From the cell containing the given text, extract its center point as (x, y) coordinate. 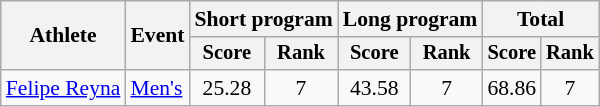
43.58 (374, 88)
68.86 (512, 88)
Short program (263, 19)
Men's (157, 88)
Felipe Reyna (64, 88)
Athlete (64, 36)
Event (157, 36)
25.28 (226, 88)
Long program (410, 19)
Total (540, 19)
